Search for the cell housing the specified text and yield its [X, Y] center coordinate. 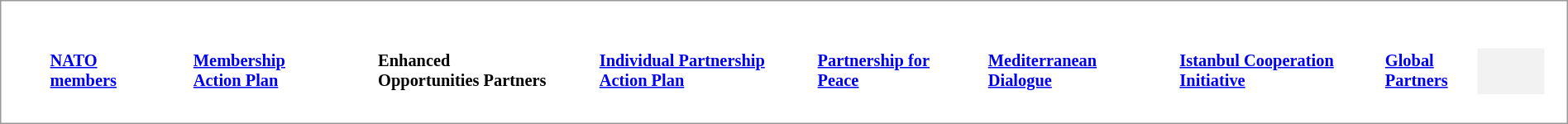
Mediterranean Dialogue [1060, 71]
NATO members [98, 71]
Enhanced Opportunities Partners [465, 71]
Global Partners [1430, 71]
Partnership for Peace [880, 71]
Membership Action Plan [262, 71]
Istanbul Cooperation Initiative [1259, 71]
Individual Partnership Action Plan [685, 71]
